Locate the cell with the specified text and output its [x, y] center coordinate. 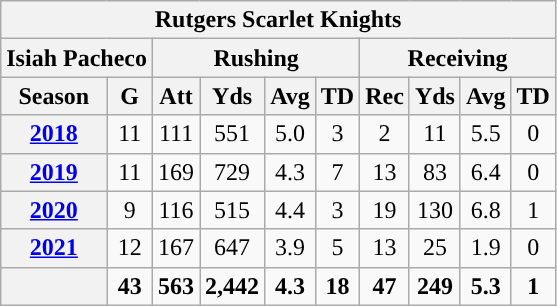
116 [176, 210]
Att [176, 96]
647 [232, 248]
729 [232, 172]
Rushing [256, 58]
2 [385, 134]
249 [434, 286]
2021 [54, 248]
19 [385, 210]
130 [434, 210]
6.4 [486, 172]
111 [176, 134]
5.3 [486, 286]
Receiving [458, 58]
5 [337, 248]
G [130, 96]
Season [54, 96]
3.9 [290, 248]
515 [232, 210]
4.4 [290, 210]
2,442 [232, 286]
169 [176, 172]
25 [434, 248]
12 [130, 248]
1.9 [486, 248]
47 [385, 286]
2020 [54, 210]
18 [337, 286]
Rutgers Scarlet Knights [278, 20]
9 [130, 210]
5.5 [486, 134]
6.8 [486, 210]
Rec [385, 96]
43 [130, 286]
2019 [54, 172]
551 [232, 134]
7 [337, 172]
5.0 [290, 134]
Isiah Pacheco [77, 58]
2018 [54, 134]
83 [434, 172]
563 [176, 286]
167 [176, 248]
